Return the (X, Y) coordinate for the center point of the cell that contains the specified text.  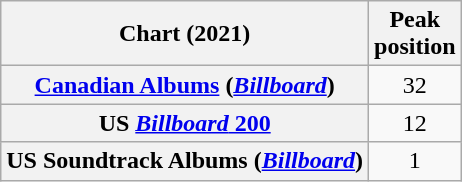
Canadian Albums (Billboard) (185, 85)
Peakposition (415, 34)
32 (415, 85)
Chart (2021) (185, 34)
12 (415, 123)
US Soundtrack Albums (Billboard) (185, 161)
US Billboard 200 (185, 123)
1 (415, 161)
